Search for the cell housing the specified text and yield its [X, Y] center coordinate. 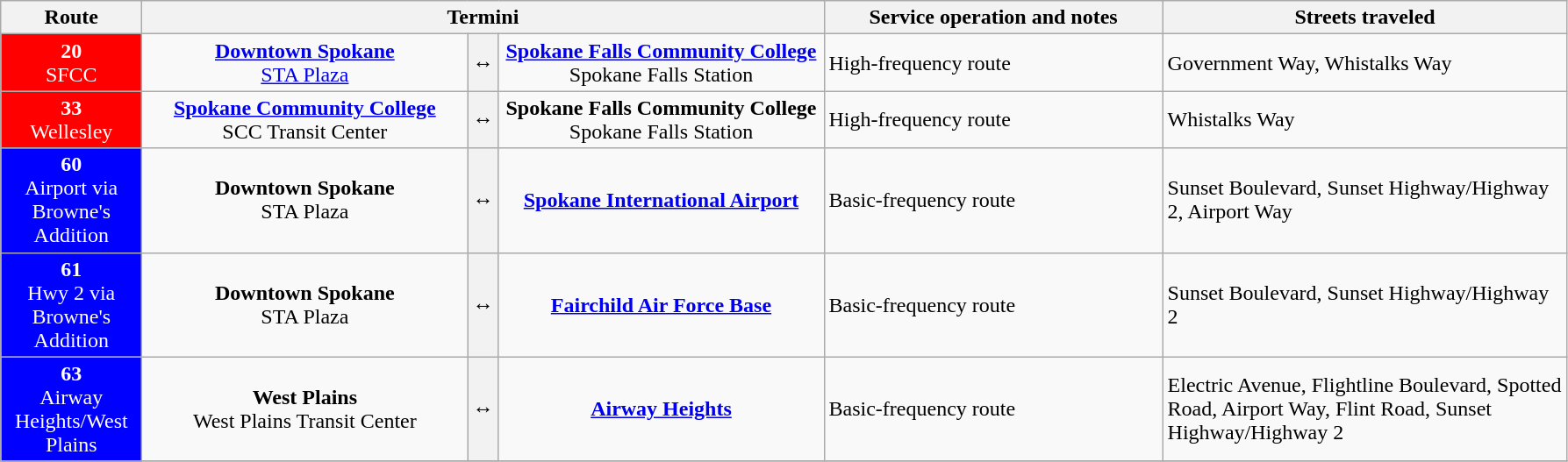
20SFCC [72, 63]
61Hwy 2 via Browne's Addition [72, 305]
Service operation and notes [993, 18]
Whistalks Way [1365, 119]
Sunset Boulevard, Sunset Highway/Highway 2 [1365, 305]
Electric Avenue, Flightline Boulevard, Spotted Road, Airport Way, Flint Road, Sunset Highway/Highway 2 [1365, 409]
Airway Heights [662, 409]
West Plains West Plains Transit Center [305, 409]
Government Way, Whistalks Way [1365, 63]
Fairchild Air Force Base [662, 305]
Downtown Spokane STA Plaza [305, 305]
60Airport via Browne's Addition [72, 200]
Streets traveled [1365, 18]
Sunset Boulevard, Sunset Highway/Highway 2, Airport Way [1365, 200]
Spokane Community CollegeSCC Transit Center [305, 119]
Termini [483, 18]
Spokane International Airport [662, 200]
33Wellesley [72, 119]
Route [72, 18]
63Airway Heights/West Plains [72, 409]
